Find where the given text appears and provide that cell's center as (X, Y) coordinate. 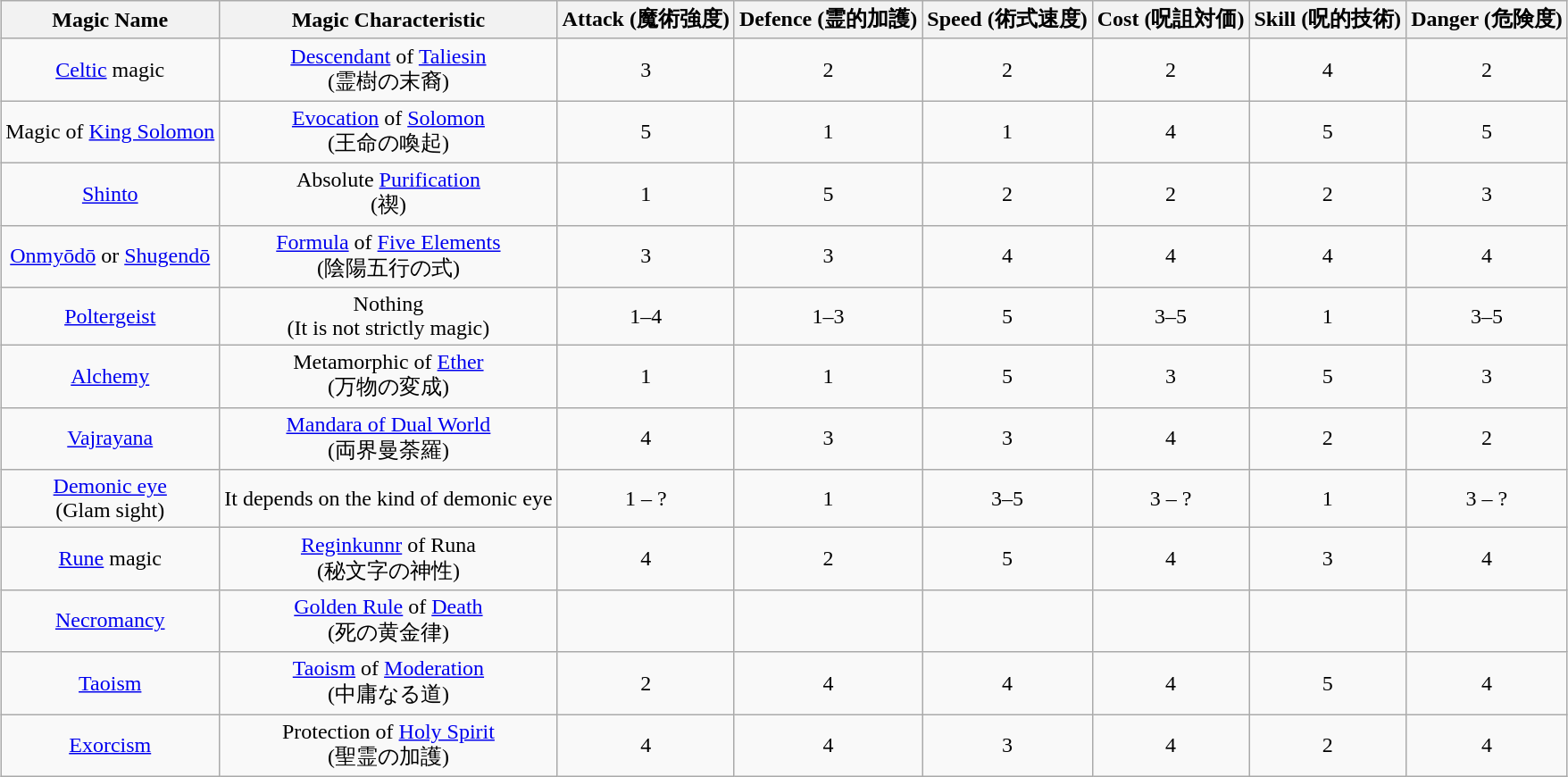
Shinto (111, 194)
Magic Name (111, 20)
Vajrayana (111, 439)
Formula of Five Elements(陰陽五行の式) (388, 256)
Magic Characteristic (388, 20)
Taoism of Moderation(中庸なる道) (388, 683)
Nothing(It is not strictly magic) (388, 316)
Golden Rule of Death(死の黄金律) (388, 621)
Mandara of Dual World(両界曼荼羅) (388, 439)
Speed (術式速度) (1007, 20)
Reginkunnr of Runa(秘文字の神性) (388, 559)
Defence (霊的加護) (828, 20)
Metamorphic of Ether(万物の変成) (388, 377)
Celtic magic (111, 70)
Taoism (111, 683)
Protection of Holy Spirit(聖霊の加護) (388, 746)
Onmyōdō or Shugendō (111, 256)
Demonic eye(Glam sight) (111, 498)
Attack (魔術強度) (646, 20)
Danger (危険度) (1488, 20)
Skill (呪的技術) (1328, 20)
1 – ? (646, 498)
Descendant of Taliesin(霊樹の末裔) (388, 70)
1–3 (828, 316)
Rune magic (111, 559)
Poltergeist (111, 316)
1–4 (646, 316)
Cost (呪詛対価) (1171, 20)
It depends on the kind of demonic eye (388, 498)
Exorcism (111, 746)
Alchemy (111, 377)
Magic of King Solomon (111, 132)
Evocation of Solomon(王命の喚起) (388, 132)
Necromancy (111, 621)
Absolute Purification(禊) (388, 194)
